Search for the cell housing the specified text and yield its (x, y) center coordinate. 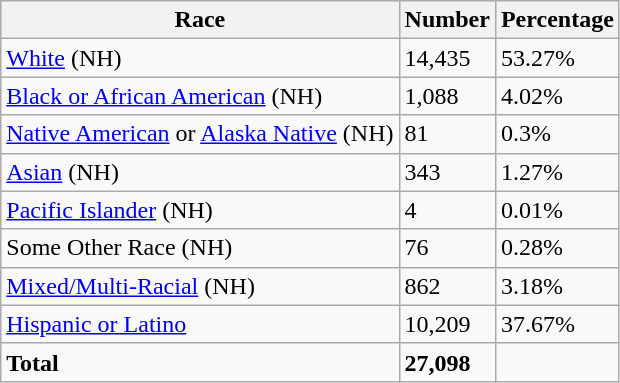
Total (200, 362)
4.02% (557, 96)
Percentage (557, 20)
Mixed/Multi-Racial (NH) (200, 286)
1,088 (447, 96)
1.27% (557, 172)
27,098 (447, 362)
Some Other Race (NH) (200, 248)
343 (447, 172)
76 (447, 248)
10,209 (447, 324)
Asian (NH) (200, 172)
37.67% (557, 324)
Race (200, 20)
4 (447, 210)
Hispanic or Latino (200, 324)
0.01% (557, 210)
Native American or Alaska Native (NH) (200, 134)
53.27% (557, 58)
Black or African American (NH) (200, 96)
14,435 (447, 58)
0.3% (557, 134)
White (NH) (200, 58)
0.28% (557, 248)
81 (447, 134)
Pacific Islander (NH) (200, 210)
Number (447, 20)
862 (447, 286)
3.18% (557, 286)
